Locate the cell with the specified text and output its [x, y] center coordinate. 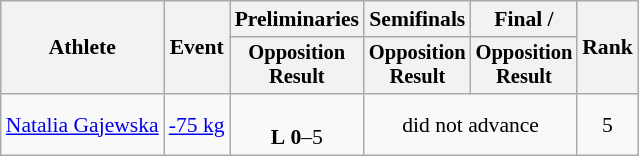
Semifinals [418, 19]
L 0–5 [297, 124]
Final / [524, 19]
Natalia Gajewska [82, 124]
Preliminaries [297, 19]
Event [197, 48]
did not advance [470, 124]
5 [608, 124]
Rank [608, 48]
Athlete [82, 48]
-75 kg [197, 124]
